Return [x, y] of the center of cell containing provided text 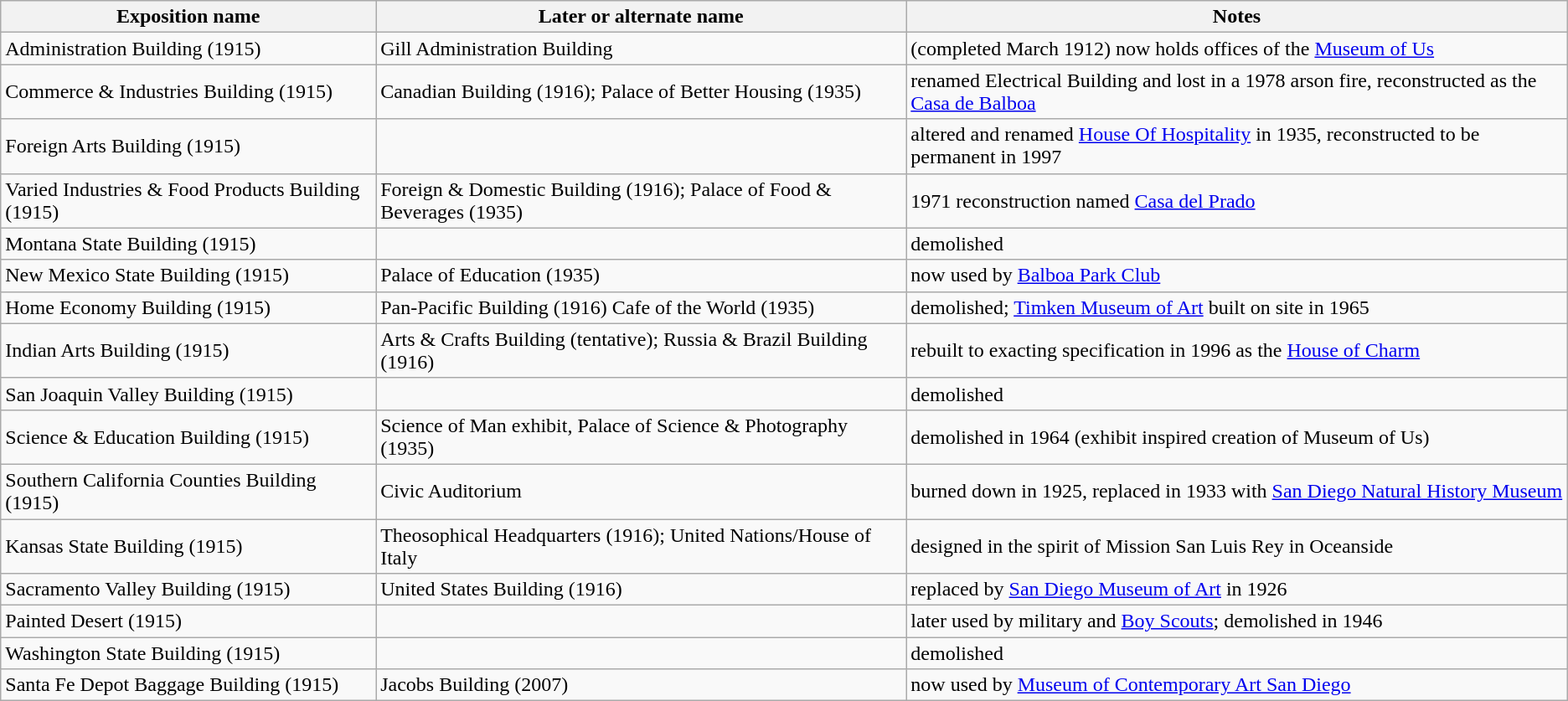
Canadian Building (1916); Palace of Better Housing (1935) [642, 92]
Southern California Counties Building (1915) [188, 491]
(completed March 1912) now holds offices of the Museum of Us [1236, 49]
New Mexico State Building (1915) [188, 276]
demolished in 1964 (exhibit inspired creation of Museum of Us) [1236, 437]
San Joaquin Valley Building (1915) [188, 394]
Arts & Crafts Building (tentative); Russia & Brazil Building (1916) [642, 350]
Commerce & Industries Building (1915) [188, 92]
Administration Building (1915) [188, 49]
Later or alternate name [642, 17]
renamed Electrical Building and lost in a 1978 arson fire, reconstructed as the Casa de Balboa [1236, 92]
altered and renamed House Of Hospitality in 1935, reconstructed to be permanent in 1997 [1236, 146]
Painted Desert (1915) [188, 621]
designed in the spirit of Mission San Luis Rey in Oceanside [1236, 546]
Notes [1236, 17]
Palace of Education (1935) [642, 276]
Kansas State Building (1915) [188, 546]
Civic Auditorium [642, 491]
demolished; Timken Museum of Art built on site in 1965 [1236, 307]
now used by Museum of Contemporary Art San Diego [1236, 685]
Jacobs Building (2007) [642, 685]
Theosophical Headquarters (1916); United Nations/House of Italy [642, 546]
rebuilt to exacting specification in 1996 as the House of Charm [1236, 350]
later used by military and Boy Scouts; demolished in 1946 [1236, 621]
now used by Balboa Park Club [1236, 276]
Science & Education Building (1915) [188, 437]
Indian Arts Building (1915) [188, 350]
Varied Industries & Food Products Building (1915) [188, 201]
burned down in 1925, replaced in 1933 with San Diego Natural History Museum [1236, 491]
Sacramento Valley Building (1915) [188, 590]
United States Building (1916) [642, 590]
replaced by San Diego Museum of Art in 1926 [1236, 590]
1971 reconstruction named Casa del Prado [1236, 201]
Pan-Pacific Building (1916) Cafe of the World (1935) [642, 307]
Foreign & Domestic Building (1916); Palace of Food & Beverages (1935) [642, 201]
Exposition name [188, 17]
Home Economy Building (1915) [188, 307]
Foreign Arts Building (1915) [188, 146]
Montana State Building (1915) [188, 244]
Science of Man exhibit, Palace of Science & Photography (1935) [642, 437]
Washington State Building (1915) [188, 653]
Santa Fe Depot Baggage Building (1915) [188, 685]
Gill Administration Building [642, 49]
